Output the [X, Y] coordinate of the center of the cell containing the given text.  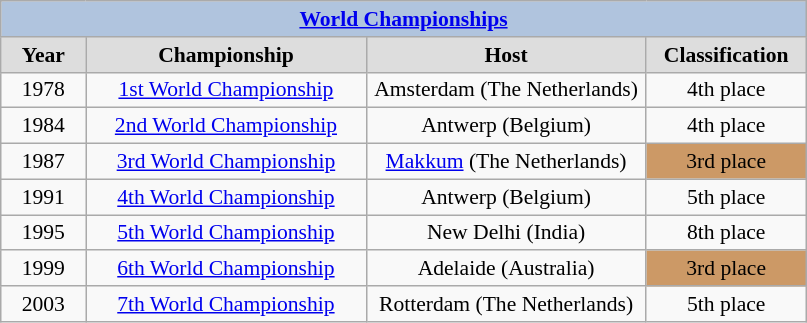
4th World Championship [226, 197]
Host [506, 55]
Rotterdam (The Netherlands) [506, 304]
7th World Championship [226, 304]
8th place [726, 233]
1999 [44, 269]
5th World Championship [226, 233]
Amsterdam (The Netherlands) [506, 90]
1995 [44, 233]
3rd World Championship [226, 162]
Championship [226, 55]
Year [44, 55]
World Championships [404, 19]
1984 [44, 126]
1987 [44, 162]
Classification [726, 55]
Makkum (The Netherlands) [506, 162]
1991 [44, 197]
2003 [44, 304]
6th World Championship [226, 269]
Adelaide (Australia) [506, 269]
1st World Championship [226, 90]
1978 [44, 90]
New Delhi (India) [506, 233]
2nd World Championship [226, 126]
